Return the (x, y) coordinate for the center point of the cell that contains the specified text.  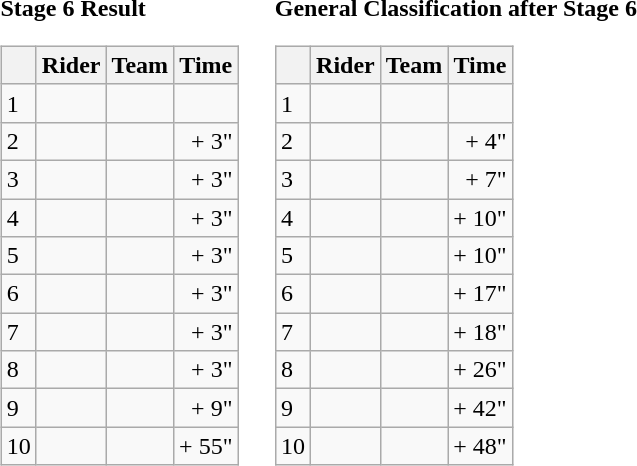
+ 18" (480, 332)
+ 26" (480, 370)
+ 48" (480, 446)
+ 9" (206, 408)
+ 42" (480, 408)
+ 4" (480, 141)
+ 55" (206, 446)
+ 7" (480, 179)
+ 17" (480, 294)
